Determine the (x, y) coordinate at the center of the cell enclosing the given text.  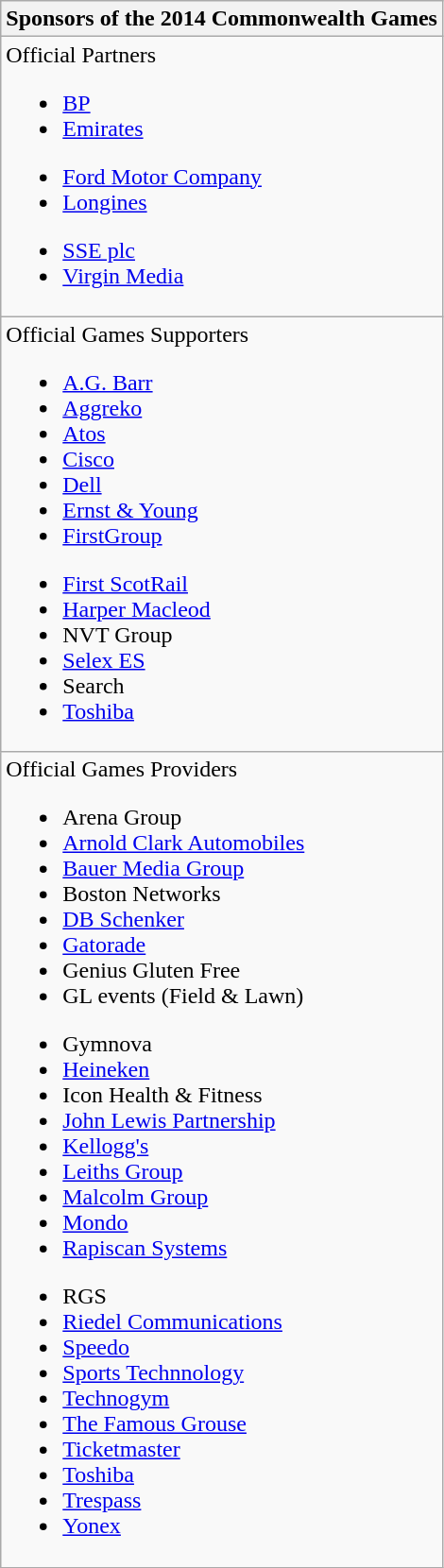
Sponsors of the 2014 Commonwealth Games (222, 19)
Official Games Supporters A.G. BarrAggrekoAtosCiscoDellErnst & YoungFirstGroupFirst ScotRailHarper MacleodNVT GroupSelex ESSearchToshiba (222, 535)
Official Partners BPEmiratesFord Motor CompanyLonginesSSE plcVirgin Media (222, 177)
